Determine the (X, Y) coordinate at the center of the cell enclosing the given text.  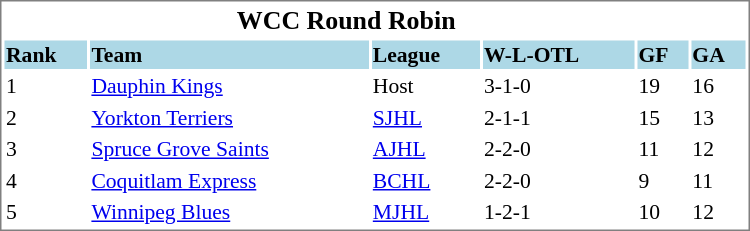
16 (718, 86)
GA (718, 54)
Winnipeg Blues (229, 212)
Yorkton Terriers (229, 118)
Host (425, 86)
15 (662, 118)
1 (45, 86)
2 (45, 118)
GF (662, 54)
3 (45, 149)
SJHL (425, 118)
2-1-1 (558, 118)
19 (662, 86)
Dauphin Kings (229, 86)
MJHL (425, 212)
1-2-1 (558, 212)
13 (718, 118)
10 (662, 212)
4 (45, 180)
Team (229, 54)
AJHL (425, 149)
WCC Round Robin (346, 20)
Rank (45, 54)
Spruce Grove Saints (229, 149)
Coquitlam Express (229, 180)
BCHL (425, 180)
League (425, 54)
W-L-OTL (558, 54)
9 (662, 180)
5 (45, 212)
3-1-0 (558, 86)
